Pinpoint the cell where the given text exists, returning its [X, Y] midpoint coordinate. 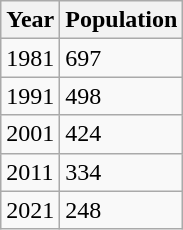
334 [122, 172]
Population [122, 20]
697 [122, 58]
2011 [30, 172]
424 [122, 134]
1981 [30, 58]
1991 [30, 96]
2021 [30, 210]
Year [30, 20]
498 [122, 96]
2001 [30, 134]
248 [122, 210]
